Return the [x, y] coordinate for the center point of the cell that contains the specified text.  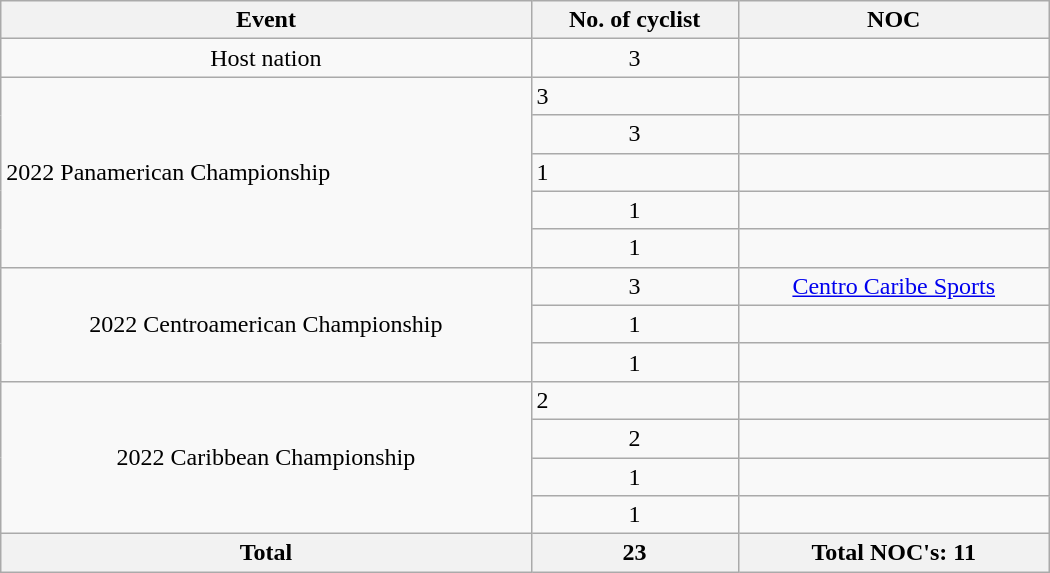
23 [634, 553]
No. of cyclist [634, 20]
Host nation [266, 58]
2022 Caribbean Championship [266, 457]
NOC [894, 20]
Total NOC's: 11 [894, 553]
Total [266, 553]
2022 Centroamerican Championship [266, 324]
Event [266, 20]
2022 Panamerican Championship [266, 172]
Centro Caribe Sports [894, 286]
